For the text-containing cell, return its midpoint in [x, y] coordinate format. 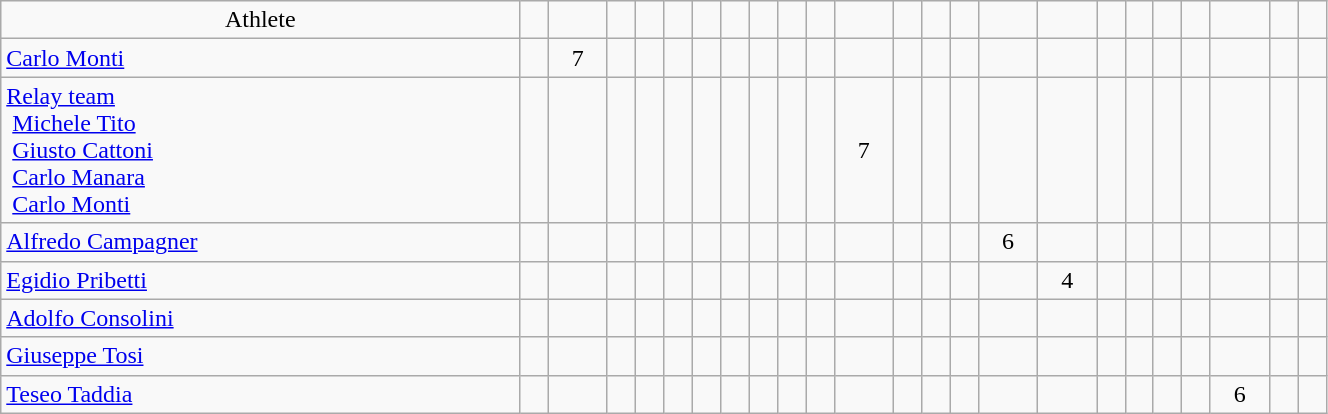
Carlo Monti [260, 58]
Egidio Pribetti [260, 280]
Athlete [260, 20]
Giuseppe Tosi [260, 356]
Alfredo Campagner [260, 242]
4 [1068, 280]
Adolfo Consolini [260, 318]
Relay team Michele Tito Giusto Cattoni Carlo Manara Carlo Monti [260, 150]
Teseo Taddia [260, 394]
